Provide the [x, y] coordinate of the cell's center where the given text is located.  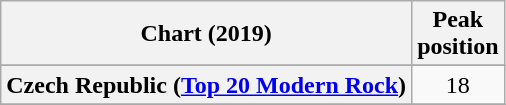
Czech Republic (Top 20 Modern Rock) [206, 85]
Peakposition [458, 34]
18 [458, 85]
Chart (2019) [206, 34]
